Scan for the cell matching the given text and deliver its [X, Y] coordinate at center. 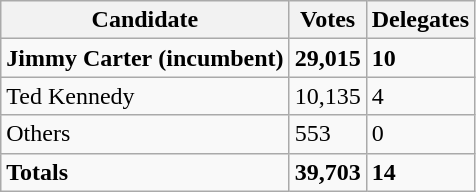
Jimmy Carter (incumbent) [145, 58]
Delegates [420, 20]
Totals [145, 172]
0 [420, 134]
4 [420, 96]
10,135 [328, 96]
Candidate [145, 20]
Others [145, 134]
29,015 [328, 58]
14 [420, 172]
Ted Kennedy [145, 96]
10 [420, 58]
39,703 [328, 172]
553 [328, 134]
Votes [328, 20]
